Return the [x, y] coordinate for the center point of the cell that contains the specified text.  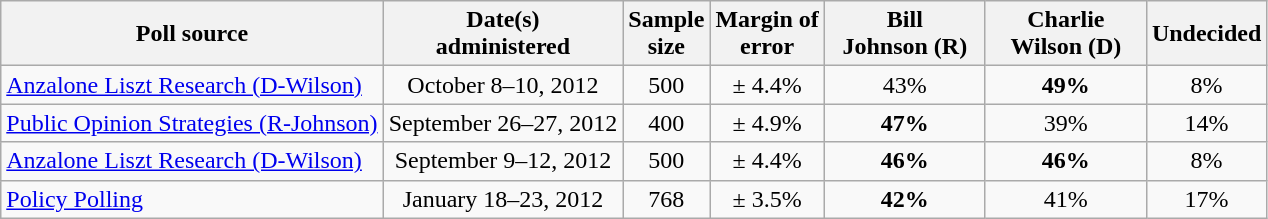
Samplesize [666, 34]
400 [666, 123]
September 9–12, 2012 [503, 161]
47% [904, 123]
41% [1066, 199]
Policy Polling [192, 199]
Margin oferror [767, 34]
CharlieWilson (D) [1066, 34]
Poll source [192, 34]
October 8–10, 2012 [503, 85]
Date(s)administered [503, 34]
17% [1206, 199]
43% [904, 85]
September 26–27, 2012 [503, 123]
49% [1066, 85]
BillJohnson (R) [904, 34]
Undecided [1206, 34]
42% [904, 199]
Public Opinion Strategies (R-Johnson) [192, 123]
January 18–23, 2012 [503, 199]
768 [666, 199]
39% [1066, 123]
± 4.9% [767, 123]
14% [1206, 123]
± 3.5% [767, 199]
